Extract the [X, Y] coordinate from the center of the cell holding the provided text.  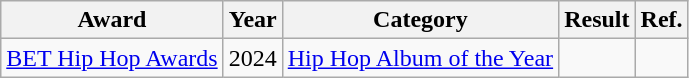
Ref. [662, 20]
Award [112, 20]
BET Hip Hop Awards [112, 58]
2024 [252, 58]
Hip Hop Album of the Year [420, 58]
Result [597, 20]
Year [252, 20]
Category [420, 20]
